Provide the (x, y) coordinate of the cell's center where the given text is located.  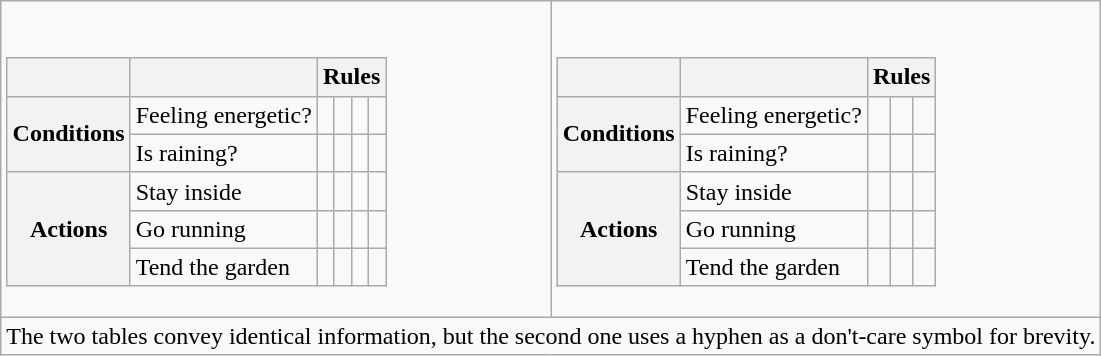
The two tables convey identical information, but the second one uses a hyphen as a don't-care symbol for brevity. (551, 336)
